From the cell containing the given text, extract its center point as [X, Y] coordinate. 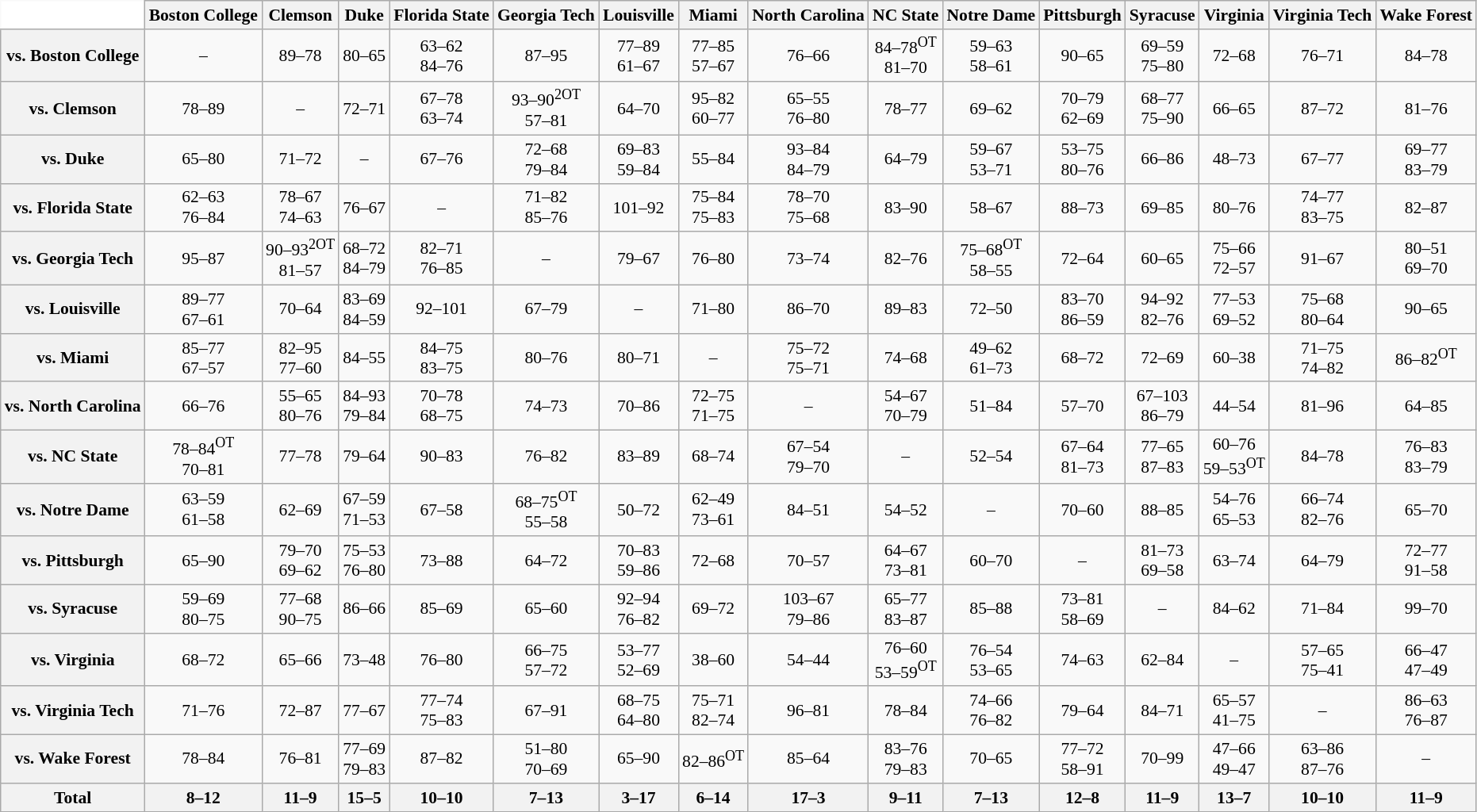
78–89 [203, 109]
62–69 [300, 511]
81–7369–58 [1163, 560]
65–70 [1426, 511]
50–72 [639, 511]
3–17 [639, 798]
66–86 [1163, 159]
vs. Virginia Tech [73, 710]
69–62 [991, 109]
77–8557–67 [713, 56]
54–52 [906, 511]
68–75OT55–58 [546, 511]
87–95 [546, 56]
15–5 [364, 798]
80–71 [639, 358]
89–7767–61 [203, 309]
77–67 [364, 710]
vs. Notre Dame [73, 511]
Florida State [441, 15]
67–91 [546, 710]
77–6890–75 [300, 609]
vs. Louisville [73, 309]
76–67 [364, 208]
Louisville [639, 15]
93–8484–79 [808, 159]
75–6880–64 [1323, 309]
65–7783–87 [906, 609]
72–6879–84 [546, 159]
6–14 [713, 798]
74–68 [906, 358]
69–72 [713, 609]
69–85 [1163, 208]
82–86OT [713, 760]
75–8475–83 [713, 208]
Georgia Tech [546, 15]
70–86 [639, 406]
83–6984–59 [364, 309]
58–67 [991, 208]
69–8359–84 [639, 159]
84–7583–75 [441, 358]
62–4973–61 [713, 511]
78–7075–68 [808, 208]
Syracuse [1163, 15]
87–72 [1323, 109]
76–82 [546, 457]
72–7791–58 [1426, 560]
80–65 [364, 56]
73–74 [808, 259]
53–7580–76 [1082, 159]
70–65 [991, 760]
Total [73, 798]
vs. Boston College [73, 56]
84–9379–84 [364, 406]
71–72 [300, 159]
69–7783–79 [1426, 159]
71–8285–76 [546, 208]
76–6053–59OT [906, 660]
63–8687–76 [1323, 760]
67–79 [546, 309]
76–5453–65 [991, 660]
62–6376–84 [203, 208]
77–8961–67 [639, 56]
83–7086–59 [1082, 309]
71–84 [1323, 609]
84–71 [1163, 710]
70–8359–86 [639, 560]
vs. Duke [73, 159]
70–60 [1082, 511]
66–65 [1234, 109]
59–6980–75 [203, 609]
79–67 [639, 259]
70–64 [300, 309]
64–70 [639, 109]
vs. North Carolina [73, 406]
vs. Syracuse [73, 609]
60–70 [991, 560]
70–99 [1163, 760]
72–71 [364, 109]
47–6649–47 [1234, 760]
77–78 [300, 457]
86–82OT [1426, 358]
70–7962–69 [1082, 109]
91–67 [1323, 259]
Wake Forest [1426, 15]
67–10386–79 [1163, 406]
88–85 [1163, 511]
67–58 [441, 511]
74–6676–82 [991, 710]
vs. Wake Forest [73, 760]
73–8158–69 [1082, 609]
75–7275–71 [808, 358]
vs. Clemson [73, 109]
63–74 [1234, 560]
89–83 [906, 309]
59–6753–71 [991, 159]
84–51 [808, 511]
Clemson [300, 15]
Duke [364, 15]
North Carolina [808, 15]
74–73 [546, 406]
77–7258–91 [1082, 760]
82–7176–85 [441, 259]
78–77 [906, 109]
84–78OT81–70 [906, 56]
77–5369–52 [1234, 309]
76–81 [300, 760]
72–87 [300, 710]
75–7182–74 [713, 710]
77–6587–83 [1163, 457]
8–12 [203, 798]
69–5975–80 [1163, 56]
59–6358–61 [991, 56]
72–64 [1082, 259]
51–8070–69 [546, 760]
95–8260–77 [713, 109]
55–84 [713, 159]
72–50 [991, 309]
96–81 [808, 710]
92–101 [441, 309]
81–96 [1323, 406]
68–7775–90 [1163, 109]
57–6575–41 [1323, 660]
17–3 [808, 798]
68–7564–80 [639, 710]
77–7475–83 [441, 710]
49–6261–73 [991, 358]
89–78 [300, 56]
70–7868–75 [441, 406]
86–6376–87 [1426, 710]
74–7783–75 [1323, 208]
38–60 [713, 660]
vs. Miami [73, 358]
Boston College [203, 15]
48–73 [1234, 159]
64–85 [1426, 406]
67–77 [1323, 159]
67–5971–53 [364, 511]
54–7665–53 [1234, 511]
94–9282–76 [1163, 309]
82–87 [1426, 208]
85–7767–57 [203, 358]
12–8 [1082, 798]
60–38 [1234, 358]
83–90 [906, 208]
75–5376–80 [364, 560]
44–54 [1234, 406]
vs. Pittsburgh [73, 560]
60–7659–53OT [1234, 457]
67–7863–74 [441, 109]
68–74 [713, 457]
60–65 [1163, 259]
74–63 [1082, 660]
62–84 [1163, 660]
84–62 [1234, 609]
65–5576–80 [808, 109]
88–73 [1082, 208]
67–6481–73 [1082, 457]
72–7571–75 [713, 406]
93–902OT57–81 [546, 109]
85–69 [441, 609]
vs. Florida State [73, 208]
99–70 [1426, 609]
65–60 [546, 609]
71–76 [203, 710]
53–7752–69 [639, 660]
79–7069–62 [300, 560]
83–89 [639, 457]
82–76 [906, 259]
65–80 [203, 159]
73–88 [441, 560]
Miami [713, 15]
101–92 [639, 208]
NC State [906, 15]
67–5479–70 [808, 457]
57–70 [1082, 406]
54–44 [808, 660]
vs. NC State [73, 457]
63–6284–76 [441, 56]
13–7 [1234, 798]
85–88 [991, 609]
80–5169–70 [1426, 259]
64–6773–81 [906, 560]
52–54 [991, 457]
84–55 [364, 358]
vs. Georgia Tech [73, 259]
90–83 [441, 457]
86–70 [808, 309]
76–8383–79 [1426, 457]
71–80 [713, 309]
66–7557–72 [546, 660]
65–66 [300, 660]
55–6580–76 [300, 406]
72–69 [1163, 358]
68–7284–79 [364, 259]
66–76 [203, 406]
vs. Virginia [73, 660]
76–71 [1323, 56]
75–6672–57 [1234, 259]
70–57 [808, 560]
103–6779–86 [808, 609]
Virginia Tech [1323, 15]
83–7679–83 [906, 760]
78–6774–63 [300, 208]
86–66 [364, 609]
92–9476–82 [639, 609]
64–72 [546, 560]
Pittsburgh [1082, 15]
65–5741–75 [1234, 710]
Notre Dame [991, 15]
77–6979–83 [364, 760]
51–84 [991, 406]
73–48 [364, 660]
87–82 [441, 760]
66–4747–49 [1426, 660]
95–87 [203, 259]
78–84OT70–81 [203, 457]
75–68OT58–55 [991, 259]
67–76 [441, 159]
54–6770–79 [906, 406]
71–7574–82 [1323, 358]
82–9577–60 [300, 358]
90–932OT81–57 [300, 259]
9–11 [906, 798]
66–7482–76 [1323, 511]
81–76 [1426, 109]
85–64 [808, 760]
63–5961–58 [203, 511]
Virginia [1234, 15]
76–66 [808, 56]
